For the text-containing cell, return its midpoint in (x, y) coordinate format. 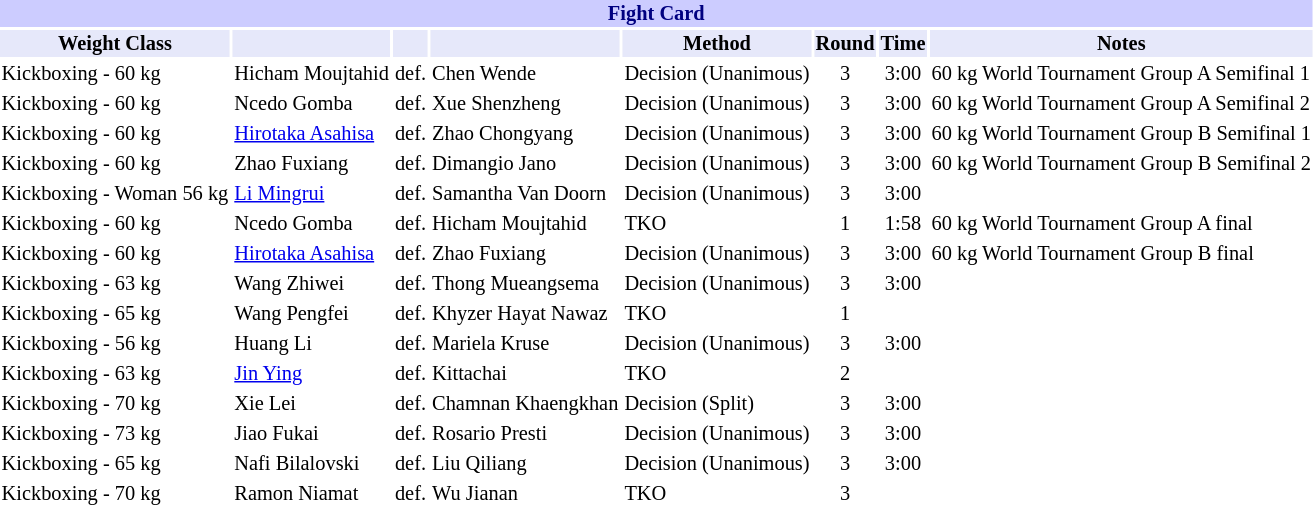
Chamnan Khaengkhan (526, 404)
Kickboxing - 56 kg (115, 344)
Zhao Chongyang (526, 134)
Xie Lei (312, 404)
Samantha Van Doorn (526, 194)
60 kg World Tournament Group A final (1122, 224)
Round (845, 44)
60 kg World Tournament Group B Semifinal 2 (1122, 164)
Dimangio Jano (526, 164)
Thong Mueangsema (526, 284)
60 kg World Tournament Group B final (1122, 254)
Mariela Kruse (526, 344)
Notes (1122, 44)
Chen Wende (526, 74)
Huang Li (312, 344)
Decision (Split) (717, 404)
Rosario Presti (526, 434)
2 (845, 374)
Kickboxing - 73 kg (115, 434)
Kickboxing - 70 kg (115, 404)
Xue Shenzheng (526, 104)
Kittachai (526, 374)
Time (903, 44)
Jiao Fukai (312, 434)
Method (717, 44)
Jin Ying (312, 374)
Nafi Bilalovski (312, 464)
1:58 (903, 224)
Li Mingrui (312, 194)
Liu Qiliang (526, 464)
Khyzer Hayat Nawaz (526, 314)
Wang Zhiwei (312, 284)
Weight Class (115, 44)
60 kg World Tournament Group B Semifinal 1 (1122, 134)
Wang Pengfei (312, 314)
60 kg World Tournament Group A Semifinal 2 (1122, 104)
Fight Card (656, 14)
Kickboxing - Woman 56 kg (115, 194)
60 kg World Tournament Group A Semifinal 1 (1122, 74)
